Identify which cell holds the provided text, then report its [X, Y] central coordinate. 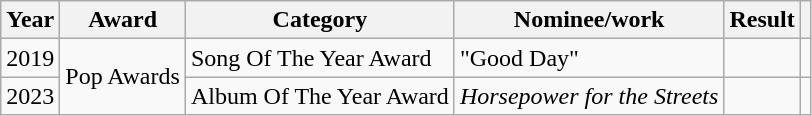
Award [123, 20]
Album Of The Year Award [320, 96]
Year [30, 20]
Horsepower for the Streets [588, 96]
2019 [30, 58]
2023 [30, 96]
Song Of The Year Award [320, 58]
Nominee/work [588, 20]
Result [762, 20]
"Good Day" [588, 58]
Pop Awards [123, 77]
Category [320, 20]
